Output the [X, Y] coordinate of the center of the cell containing the given text.  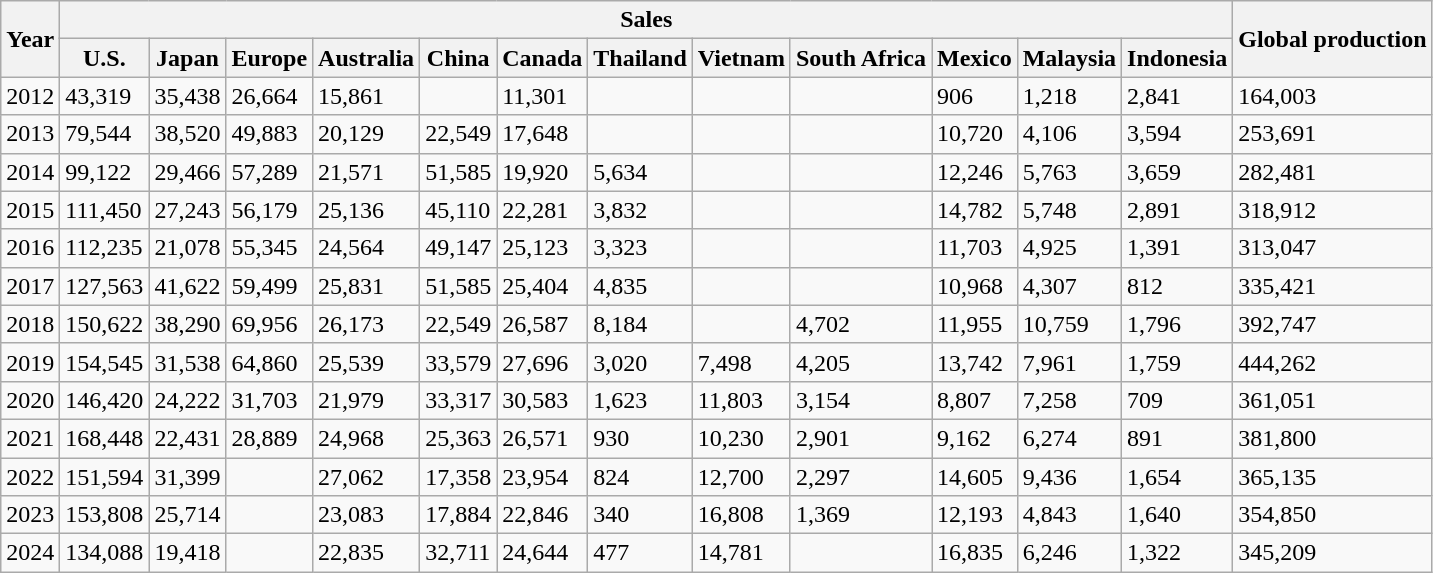
164,003 [1332, 96]
4,843 [1069, 515]
20,129 [366, 134]
32,711 [458, 553]
16,835 [975, 553]
3,154 [860, 400]
361,051 [1332, 400]
2019 [30, 362]
2018 [30, 324]
1,623 [640, 400]
17,884 [458, 515]
China [458, 58]
25,539 [366, 362]
33,579 [458, 362]
146,420 [104, 400]
11,703 [975, 248]
10,230 [741, 438]
381,800 [1332, 438]
1,391 [1178, 248]
318,912 [1332, 210]
25,363 [458, 438]
14,781 [741, 553]
8,807 [975, 400]
22,846 [542, 515]
2023 [30, 515]
26,173 [366, 324]
59,499 [270, 286]
10,720 [975, 134]
10,759 [1069, 324]
2013 [30, 134]
9,436 [1069, 477]
1,322 [1178, 553]
25,831 [366, 286]
U.S. [104, 58]
111,450 [104, 210]
25,136 [366, 210]
392,747 [1332, 324]
16,808 [741, 515]
30,583 [542, 400]
41,622 [188, 286]
31,538 [188, 362]
6,274 [1069, 438]
99,122 [104, 172]
33,317 [458, 400]
282,481 [1332, 172]
24,564 [366, 248]
28,889 [270, 438]
891 [1178, 438]
11,955 [975, 324]
Thailand [640, 58]
19,920 [542, 172]
49,883 [270, 134]
3,832 [640, 210]
1,369 [860, 515]
930 [640, 438]
824 [640, 477]
7,498 [741, 362]
24,968 [366, 438]
10,968 [975, 286]
340 [640, 515]
253,691 [1332, 134]
26,587 [542, 324]
57,289 [270, 172]
69,956 [270, 324]
3,020 [640, 362]
22,835 [366, 553]
45,110 [458, 210]
43,319 [104, 96]
12,700 [741, 477]
151,594 [104, 477]
154,545 [104, 362]
Japan [188, 58]
56,179 [270, 210]
South Africa [860, 58]
3,594 [1178, 134]
153,808 [104, 515]
365,135 [1332, 477]
1,654 [1178, 477]
2014 [30, 172]
26,571 [542, 438]
Malaysia [1069, 58]
4,307 [1069, 286]
64,860 [270, 362]
5,763 [1069, 172]
477 [640, 553]
444,262 [1332, 362]
4,106 [1069, 134]
Vietnam [741, 58]
38,520 [188, 134]
Mexico [975, 58]
1,640 [1178, 515]
25,714 [188, 515]
15,861 [366, 96]
24,644 [542, 553]
127,563 [104, 286]
906 [975, 96]
11,301 [542, 96]
4,835 [640, 286]
23,954 [542, 477]
2,297 [860, 477]
6,246 [1069, 553]
335,421 [1332, 286]
19,418 [188, 553]
2,891 [1178, 210]
812 [1178, 286]
2024 [30, 553]
168,448 [104, 438]
1,218 [1069, 96]
25,123 [542, 248]
12,246 [975, 172]
2021 [30, 438]
8,184 [640, 324]
3,323 [640, 248]
12,193 [975, 515]
21,078 [188, 248]
Indonesia [1178, 58]
Global production [1332, 39]
27,243 [188, 210]
79,544 [104, 134]
4,925 [1069, 248]
1,796 [1178, 324]
2017 [30, 286]
49,147 [458, 248]
150,622 [104, 324]
Sales [646, 20]
25,404 [542, 286]
2012 [30, 96]
55,345 [270, 248]
5,748 [1069, 210]
4,205 [860, 362]
112,235 [104, 248]
134,088 [104, 553]
21,571 [366, 172]
4,702 [860, 324]
17,358 [458, 477]
2022 [30, 477]
22,431 [188, 438]
Australia [366, 58]
7,961 [1069, 362]
345,209 [1332, 553]
2,901 [860, 438]
1,759 [1178, 362]
2015 [30, 210]
709 [1178, 400]
26,664 [270, 96]
13,742 [975, 362]
7,258 [1069, 400]
27,696 [542, 362]
14,782 [975, 210]
2,841 [1178, 96]
22,281 [542, 210]
29,466 [188, 172]
3,659 [1178, 172]
2016 [30, 248]
24,222 [188, 400]
27,062 [366, 477]
354,850 [1332, 515]
5,634 [640, 172]
31,703 [270, 400]
313,047 [1332, 248]
21,979 [366, 400]
35,438 [188, 96]
31,399 [188, 477]
2020 [30, 400]
38,290 [188, 324]
14,605 [975, 477]
Canada [542, 58]
23,083 [366, 515]
17,648 [542, 134]
11,803 [741, 400]
Europe [270, 58]
Year [30, 39]
9,162 [975, 438]
